Extract the (X, Y) coordinate from the center of the cell holding the provided text.  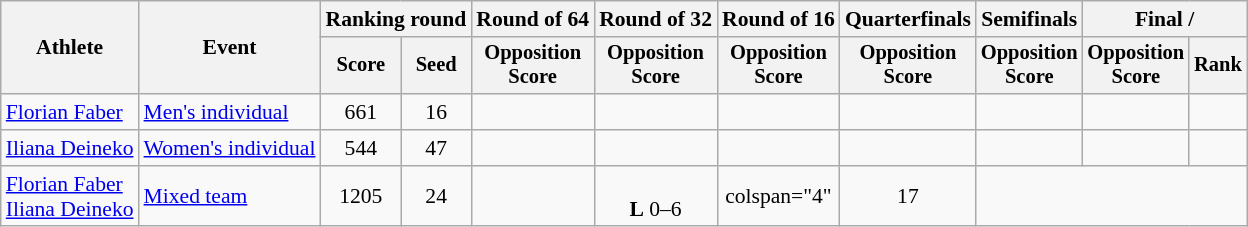
Seed (436, 66)
1205 (362, 196)
661 (362, 112)
Semifinals (1030, 19)
Round of 64 (532, 19)
Florian Faber (70, 112)
Men's individual (230, 112)
Ranking round (396, 19)
Event (230, 48)
Iliana Deineko (70, 148)
L 0–6 (656, 196)
47 (436, 148)
Mixed team (230, 196)
Quarterfinals (908, 19)
Rank (1218, 66)
24 (436, 196)
Final / (1165, 19)
Round of 16 (778, 19)
Florian FaberIliana Deineko (70, 196)
544 (362, 148)
colspan="4" (778, 196)
Women's individual (230, 148)
16 (436, 112)
17 (908, 196)
Round of 32 (656, 19)
Score (362, 66)
Athlete (70, 48)
